Determine the [x, y] coordinate at the center of the cell enclosing the given text.  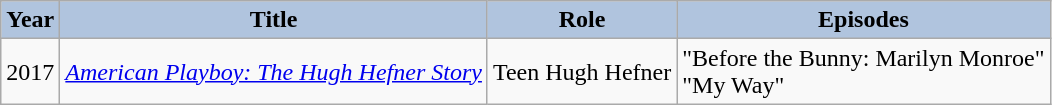
Role [582, 20]
Episodes [864, 20]
"Before the Bunny: Marilyn Monroe""My Way" [864, 72]
2017 [30, 72]
Title [274, 20]
Teen Hugh Hefner [582, 72]
Year [30, 20]
American Playboy: The Hugh Hefner Story [274, 72]
